Return the (x, y) coordinate for the center point of the cell that contains the specified text.  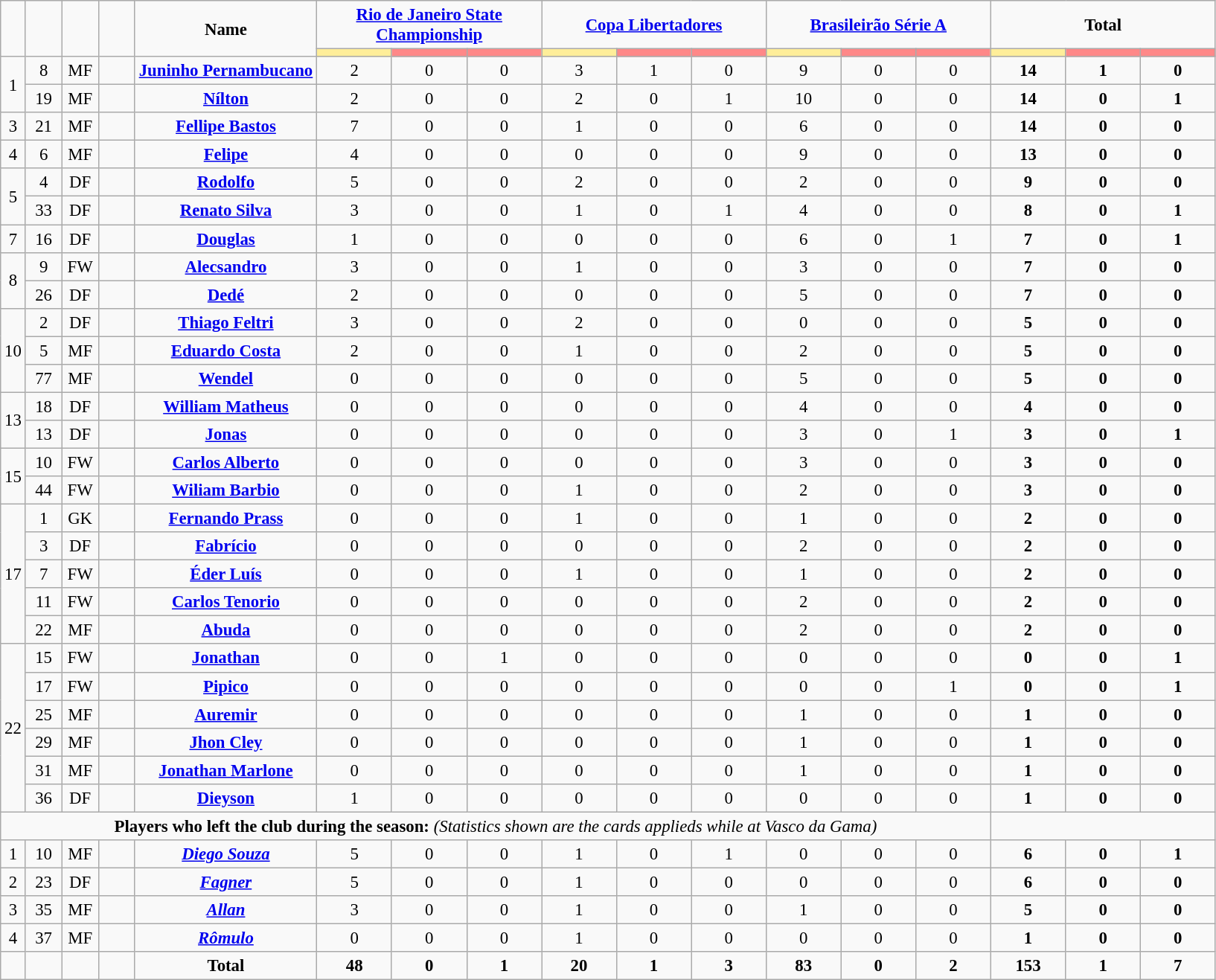
Felipe (226, 155)
Juninho Pernambucano (226, 71)
Jonathan Marlone (226, 770)
83 (804, 966)
23 (43, 882)
Alecsandro (226, 266)
Jhon Cley (226, 742)
Copa Libertadores (654, 25)
35 (43, 910)
Thiago Feltri (226, 322)
48 (354, 966)
77 (43, 379)
26 (43, 295)
Nílton (226, 99)
Diego Souza (226, 854)
18 (43, 406)
Eduardo Costa (226, 350)
25 (43, 714)
Carlos Alberto (226, 462)
Dedé (226, 295)
Jonathan (226, 659)
Éder Luís (226, 574)
Wendel (226, 379)
Dieyson (226, 798)
Auremir (226, 714)
Rodolfo (226, 182)
Rio de Janeiro State Championship (429, 25)
Brasileirão Série A (878, 25)
Carlos Tenorio (226, 602)
19 (43, 99)
36 (43, 798)
Pipico (226, 686)
GK (80, 519)
Allan (226, 910)
William Matheus (226, 406)
11 (43, 602)
153 (1028, 966)
Fellipe Bastos (226, 126)
Renato Silva (226, 211)
Fabrício (226, 546)
Jonas (226, 435)
16 (43, 239)
29 (43, 742)
33 (43, 211)
Fagner (226, 882)
Name (226, 28)
20 (579, 966)
Abuda (226, 630)
21 (43, 126)
Rômulo (226, 938)
37 (43, 938)
Wiliam Barbio (226, 490)
44 (43, 490)
Fernando Prass (226, 519)
31 (43, 770)
Douglas (226, 239)
Players who left the club during the season: (Statistics shown are the cards applieds while at Vasco da Gama) (496, 826)
